Pinpoint the cell where the given text exists, returning its [x, y] midpoint coordinate. 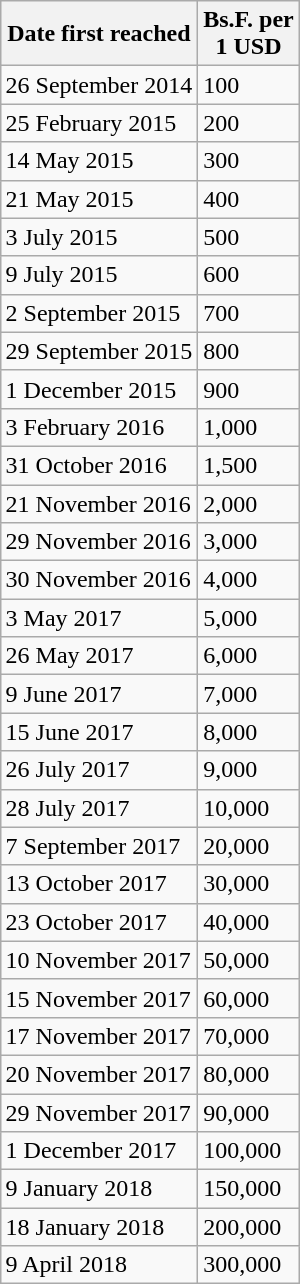
3 May 2017 [99, 618]
7 September 2017 [99, 846]
21 November 2016 [99, 503]
17 November 2017 [99, 1036]
1 December 2017 [99, 1151]
9 January 2018 [99, 1189]
Bs.F. per1 USD [249, 34]
9 July 2015 [99, 275]
1 December 2015 [99, 389]
3 February 2016 [99, 427]
29 November 2017 [99, 1113]
26 July 2017 [99, 770]
20 November 2017 [99, 1074]
26 May 2017 [99, 656]
18 January 2018 [99, 1227]
26 September 2014 [99, 85]
21 May 2015 [99, 199]
10 November 2017 [99, 960]
60,000 [249, 998]
80,000 [249, 1074]
6,000 [249, 656]
150,000 [249, 1189]
14 May 2015 [99, 161]
100 [249, 85]
200 [249, 123]
100,000 [249, 1151]
15 June 2017 [99, 732]
29 September 2015 [99, 351]
9,000 [249, 770]
5,000 [249, 618]
4,000 [249, 580]
1,000 [249, 427]
200,000 [249, 1227]
2,000 [249, 503]
900 [249, 389]
90,000 [249, 1113]
30,000 [249, 884]
7,000 [249, 694]
500 [249, 237]
800 [249, 351]
20,000 [249, 846]
23 October 2017 [99, 922]
30 November 2016 [99, 580]
70,000 [249, 1036]
13 October 2017 [99, 884]
15 November 2017 [99, 998]
28 July 2017 [99, 808]
9 June 2017 [99, 694]
50,000 [249, 960]
300 [249, 161]
300,000 [249, 1265]
400 [249, 199]
700 [249, 313]
9 April 2018 [99, 1265]
3 July 2015 [99, 237]
10,000 [249, 808]
40,000 [249, 922]
8,000 [249, 732]
3,000 [249, 542]
31 October 2016 [99, 465]
1,500 [249, 465]
25 February 2015 [99, 123]
600 [249, 275]
2 September 2015 [99, 313]
29 November 2016 [99, 542]
Date first reached [99, 34]
